Scan for the cell matching the given text and deliver its [X, Y] coordinate at center. 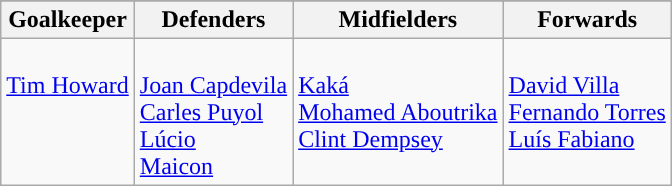
Goalkeeper [68, 20]
Joan Capdevila Carles Puyol Lúcio Maicon [213, 112]
David Villa Fernando Torres Luís Fabiano [587, 112]
Kaká Mohamed Aboutrika Clint Dempsey [398, 112]
Midfielders [398, 20]
Forwards [587, 20]
Tim Howard [68, 112]
Defenders [213, 20]
